Capture the cell that displays the provided text and extract its [X, Y] central coordinate. 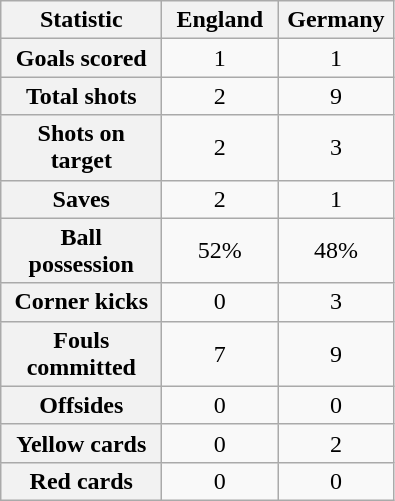
Total shots [82, 96]
Shots on target [82, 148]
Germany [336, 20]
Yellow cards [82, 443]
Goals scored [82, 58]
48% [336, 250]
7 [220, 354]
Ball possession [82, 250]
Offsides [82, 405]
Fouls committed [82, 354]
Saves [82, 199]
52% [220, 250]
Corner kicks [82, 302]
Statistic [82, 20]
England [220, 20]
Red cards [82, 481]
